Search for the cell housing the specified text and yield its [x, y] center coordinate. 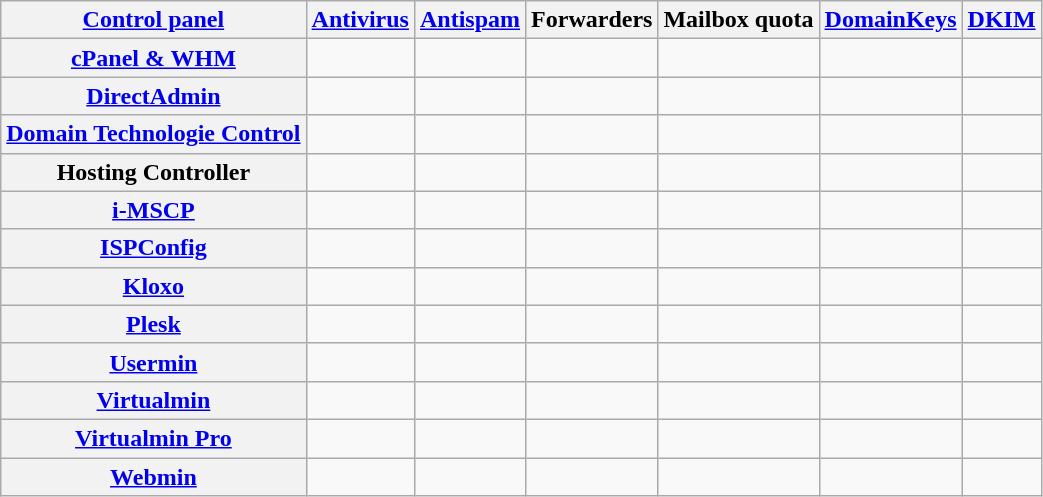
Usermin [154, 362]
Hosting Controller [154, 172]
DirectAdmin [154, 96]
DomainKeys [890, 20]
Virtualmin Pro [154, 438]
Forwarders [592, 20]
Mailbox quota [738, 20]
Plesk [154, 324]
Webmin [154, 477]
cPanel & WHM [154, 58]
i-MSCP [154, 210]
DKIM [1002, 20]
Control panel [154, 20]
ISPConfig [154, 248]
Domain Technologie Control [154, 134]
Kloxo [154, 286]
Antispam [470, 20]
Virtualmin [154, 400]
Antivirus [360, 20]
